For the text-containing cell, return its midpoint in [X, Y] coordinate format. 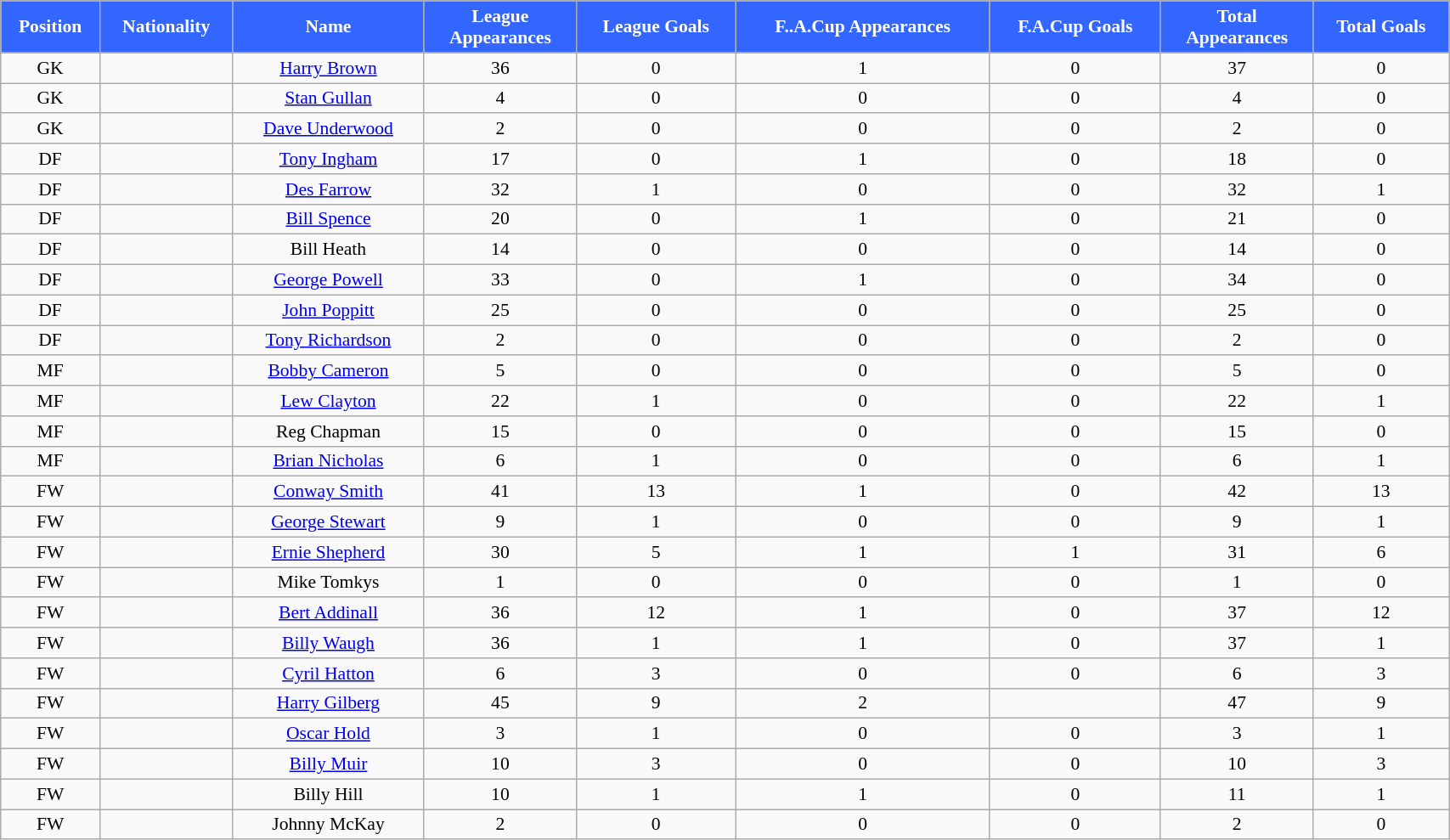
Oscar Hold [328, 734]
20 [500, 219]
George Powell [328, 280]
34 [1237, 280]
Tony Ingham [328, 159]
Johnny McKay [328, 825]
18 [1237, 159]
30 [500, 552]
TotalAppearances [1237, 27]
Dave Underwood [328, 129]
Billy Waugh [328, 643]
Cyril Hatton [328, 674]
42 [1237, 492]
Billy Muir [328, 764]
Harry Brown [328, 68]
Reg Chapman [328, 431]
George Stewart [328, 522]
47 [1237, 703]
John Poppitt [328, 310]
Bill Spence [328, 219]
Total Goals [1381, 27]
Mike Tomkys [328, 583]
41 [500, 492]
LeagueAppearances [500, 27]
Nationality [166, 27]
Billy Hill [328, 794]
Name [328, 27]
Bobby Cameron [328, 371]
Harry Gilberg [328, 703]
Brian Nicholas [328, 461]
21 [1237, 219]
Position [51, 27]
31 [1237, 552]
Bert Addinall [328, 613]
17 [500, 159]
F.A.Cup Goals [1075, 27]
League Goals [656, 27]
Tony Richardson [328, 341]
Conway Smith [328, 492]
Ernie Shepherd [328, 552]
Lew Clayton [328, 401]
11 [1237, 794]
33 [500, 280]
45 [500, 703]
Bill Heath [328, 250]
F..A.Cup Appearances [863, 27]
Des Farrow [328, 189]
Stan Gullan [328, 99]
